Return the (X, Y) coordinate for the center point of the cell that contains the specified text.  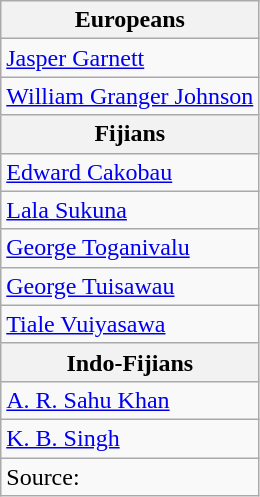
Indo-Fijians (130, 362)
Europeans (130, 20)
Tiale Vuiyasawa (130, 324)
Fijians (130, 134)
A. R. Sahu Khan (130, 400)
K. B. Singh (130, 438)
Source: (130, 477)
Edward Cakobau (130, 172)
Lala Sukuna (130, 210)
William Granger Johnson (130, 96)
George Tuisawau (130, 286)
George Toganivalu (130, 248)
Jasper Garnett (130, 58)
